Locate the cell with the specified text and output its (x, y) center coordinate. 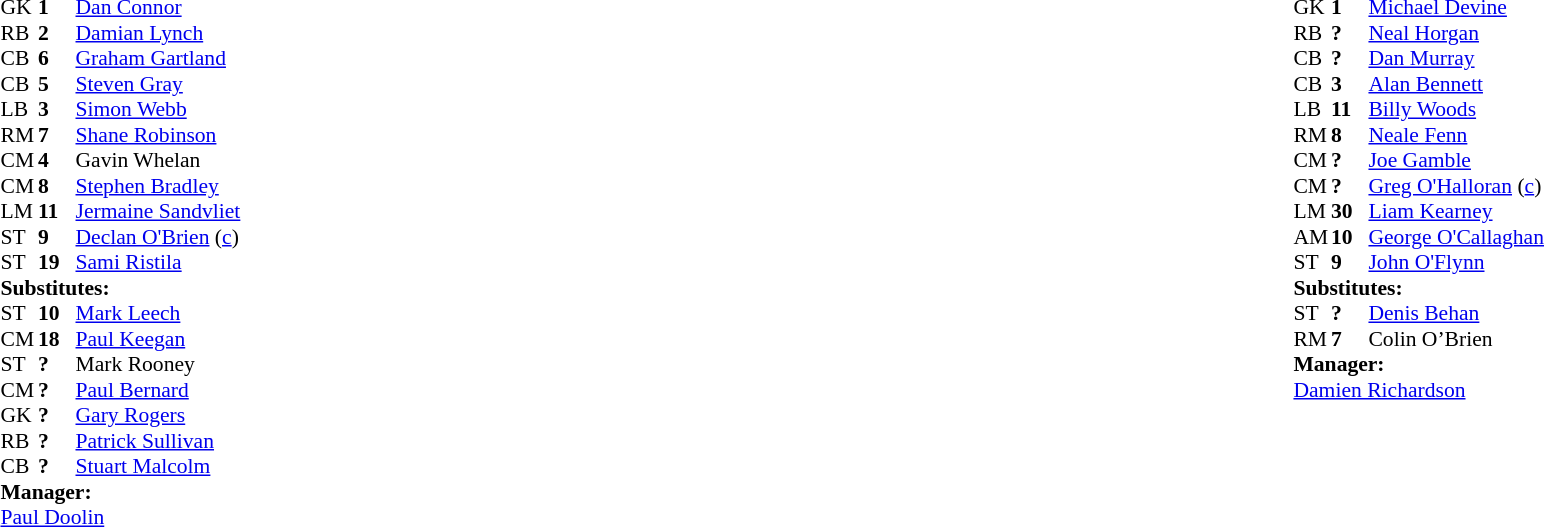
Greg O'Halloran (c) (1456, 186)
18 (57, 339)
Gary Rogers (158, 415)
4 (57, 161)
Liam Kearney (1456, 211)
Neal Horgan (1456, 33)
Mark Rooney (158, 365)
Damian Lynch (158, 33)
Paul Keegan (158, 339)
GK (19, 415)
Patrick Sullivan (158, 441)
Joe Gamble (1456, 161)
Gavin Whelan (158, 161)
Shane Robinson (158, 135)
Denis Behan (1456, 313)
30 (1350, 211)
Stuart Malcolm (158, 467)
Stephen Bradley (158, 186)
Steven Gray (158, 84)
Dan Murray (1456, 59)
19 (57, 263)
5 (57, 84)
Alan Bennett (1456, 84)
John O'Flynn (1456, 263)
Paul Bernard (158, 390)
Damien Richardson (1418, 390)
George O'Callaghan (1456, 237)
AM (1312, 237)
Sami Ristila (158, 263)
Neale Fenn (1456, 135)
2 (57, 33)
Declan O'Brien (c) (158, 237)
Billy Woods (1456, 109)
Graham Gartland (158, 59)
Colin O’Brien (1456, 339)
Mark Leech (158, 313)
Jermaine Sandvliet (158, 211)
6 (57, 59)
Simon Webb (158, 109)
